Return (X, Y) of the center of cell containing provided text 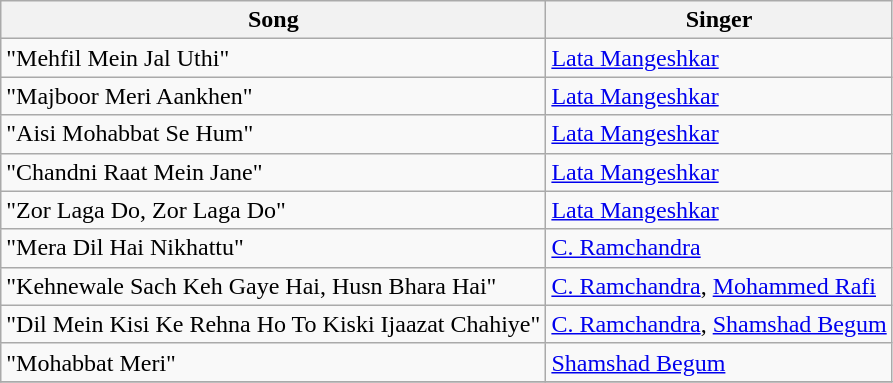
"Mohabbat Meri" (274, 362)
"Aisi Mohabbat Se Hum" (274, 134)
C. Ramchandra, Mohammed Rafi (719, 286)
Singer (719, 20)
"Mehfil Mein Jal Uthi" (274, 58)
"Zor Laga Do, Zor Laga Do" (274, 210)
C. Ramchandra, Shamshad Begum (719, 324)
"Mera Dil Hai Nikhattu" (274, 248)
"Chandni Raat Mein Jane" (274, 172)
"Kehnewale Sach Keh Gaye Hai, Husn Bhara Hai" (274, 286)
Song (274, 20)
"Majboor Meri Aankhen" (274, 96)
"Dil Mein Kisi Ke Rehna Ho To Kiski Ijaazat Chahiye" (274, 324)
Shamshad Begum (719, 362)
C. Ramchandra (719, 248)
